Provide the (X, Y) coordinate of the cell's center where the given text is located.  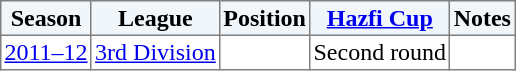
Notes (482, 18)
Hazfi Cup (380, 18)
Season (46, 18)
2011–12 (46, 52)
3rd Division (155, 52)
Second round (380, 52)
Position (265, 18)
League (155, 18)
